Capture the cell that displays the provided text and extract its [x, y] central coordinate. 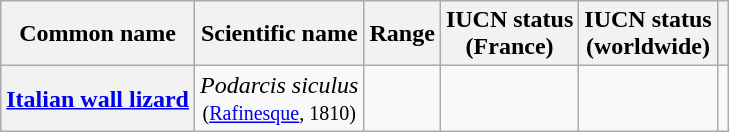
Range [402, 34]
IUCN status(worldwide) [648, 34]
Italian wall lizard [98, 98]
Scientific name [279, 34]
Common name [98, 34]
IUCN status(France) [509, 34]
Podarcis siculus(Rafinesque, 1810) [279, 98]
